Provide the (X, Y) coordinate of the cell's center where the given text is located.  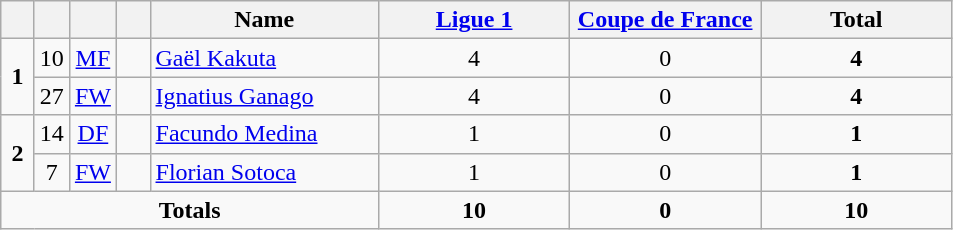
Total (856, 20)
Gaël Kakuta (264, 58)
Coupe de France (666, 20)
Facundo Medina (264, 134)
Totals (190, 210)
7 (52, 172)
MF (92, 58)
Ignatius Ganago (264, 96)
DF (92, 134)
27 (52, 96)
Ligue 1 (474, 20)
Florian Sotoca (264, 172)
2 (18, 153)
Name (264, 20)
14 (52, 134)
